Output the (x, y) coordinate of the center of the cell containing the given text.  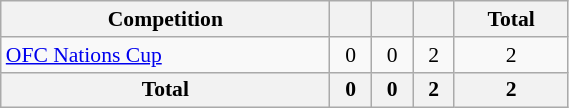
Competition (166, 19)
OFC Nations Cup (166, 55)
